Determine the (x, y) coordinate at the center of the cell enclosing the given text.  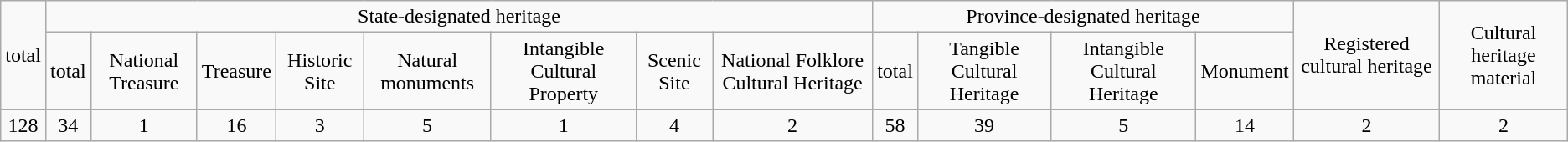
Intangible Cultural Property (563, 71)
58 (895, 125)
Monument (1245, 71)
34 (68, 125)
Scenic Site (673, 71)
3 (320, 125)
National Folklore Cultural Heritage (792, 71)
Intangible Cultural Heritage (1124, 71)
4 (673, 125)
14 (1245, 125)
Cultural heritage material (1504, 55)
Tangible Cultural Heritage (983, 71)
Natural monuments (427, 71)
Province-designated heritage (1084, 17)
Treasure (236, 71)
State-designated heritage (459, 17)
National Treasure (144, 71)
16 (236, 125)
39 (983, 125)
128 (23, 125)
Registered cultural heritage (1366, 55)
Historic Site (320, 71)
